Pinpoint the cell where the given text exists, returning its (x, y) midpoint coordinate. 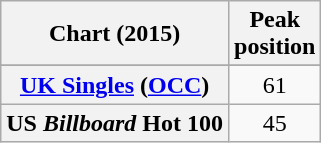
Chart (2015) (115, 34)
45 (275, 123)
UK Singles (OCC) (115, 85)
Peakposition (275, 34)
61 (275, 85)
US Billboard Hot 100 (115, 123)
